Find where the given text appears and provide that cell's center as [x, y] coordinate. 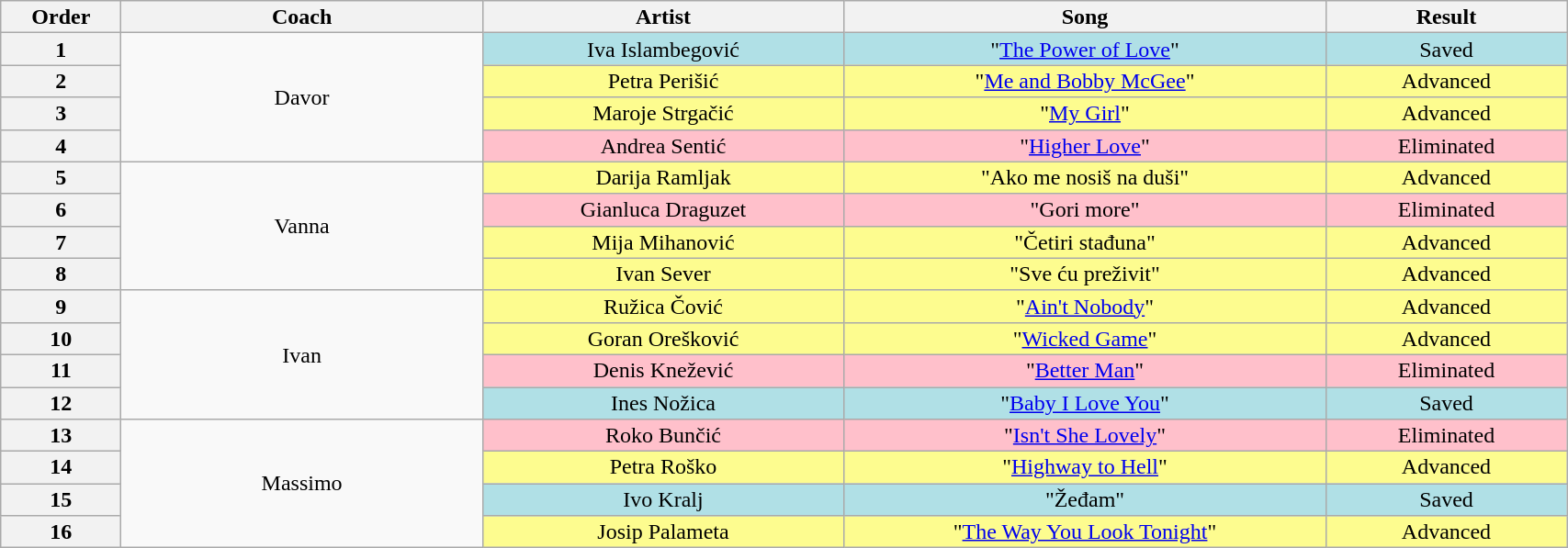
Darija Ramljak [663, 178]
Goran Orešković [663, 338]
Ružica Čović [663, 307]
"Četiri stađuna" [1086, 242]
Result [1446, 17]
Artist [663, 17]
Ivan Sever [663, 274]
Vanna [301, 226]
Denis Knežević [663, 371]
Order [61, 17]
Ivo Kralj [663, 499]
11 [61, 371]
"Highway to Hell" [1086, 468]
"Sve ću preživit" [1086, 274]
6 [61, 209]
Davor [301, 97]
5 [61, 178]
"The Power of Love" [1086, 50]
Gianluca Draguzet [663, 209]
3 [61, 114]
Petra Perišić [663, 81]
12 [61, 404]
16 [61, 532]
Maroje Strgačić [663, 114]
"Better Man" [1086, 371]
7 [61, 242]
"Me and Bobby McGee" [1086, 81]
14 [61, 468]
"Žeđam" [1086, 499]
Andrea Sentić [663, 145]
9 [61, 307]
Massimo [301, 484]
"Higher Love" [1086, 145]
8 [61, 274]
2 [61, 81]
Petra Roško [663, 468]
4 [61, 145]
13 [61, 435]
Coach [301, 17]
Ines Nožica [663, 404]
"The Way You Look Tonight" [1086, 532]
"Ain't Nobody" [1086, 307]
"Gori more" [1086, 209]
"My Girl" [1086, 114]
Josip Palameta [663, 532]
"Wicked Game" [1086, 338]
Roko Bunčić [663, 435]
1 [61, 50]
Song [1086, 17]
"Baby I Love You" [1086, 404]
"Isn't She Lovely" [1086, 435]
Ivan [301, 354]
"Ako me nosiš na duši" [1086, 178]
15 [61, 499]
10 [61, 338]
Mija Mihanović [663, 242]
Iva Islambegović [663, 50]
